Return (X, Y) of the center of cell containing provided text 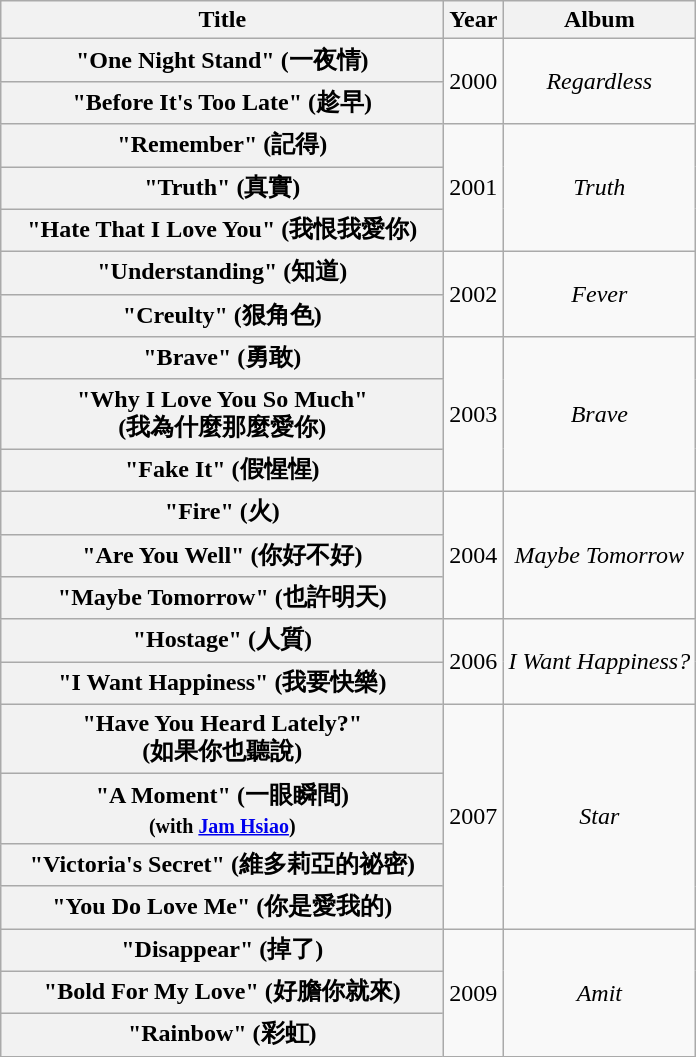
"Why I Love You So Much"(我為什麼那麼愛你) (222, 414)
2003 (474, 414)
"Fake It" (假惺惺) (222, 470)
"Rainbow" (彩虹) (222, 1036)
I Want Happiness? (600, 662)
Amit (600, 992)
2000 (474, 82)
"Have You Heard Lately?"(如果你也聽說) (222, 739)
"I Want Happiness" (我要快樂) (222, 684)
"Hostage" (人質) (222, 640)
"Maybe Tomorrow" (也許明天) (222, 598)
"One Night Stand" (一夜情) (222, 60)
"Truth" (真實) (222, 188)
Brave (600, 414)
"Bold For My Love" (好膽你就來) (222, 992)
Truth (600, 188)
"Remember" (記得) (222, 146)
"Are You Well" (你好不好) (222, 556)
"Hate That I Love You" (我恨我愛你) (222, 230)
Star (600, 816)
"Brave" (勇敢) (222, 358)
"Fire" (火) (222, 512)
2004 (474, 555)
"You Do Love Me" (你是愛我的) (222, 908)
2009 (474, 992)
"Disappear" (掉了) (222, 950)
"A Moment" (一眼瞬間)(with Jam Hsiao) (222, 809)
2007 (474, 816)
"Creulty" (狠角色) (222, 316)
"Understanding" (知道) (222, 274)
"Victoria's Secret" (維多莉亞的祕密) (222, 864)
2006 (474, 662)
Regardless (600, 82)
2002 (474, 294)
Year (474, 20)
Fever (600, 294)
2001 (474, 188)
Title (222, 20)
Album (600, 20)
Maybe Tomorrow (600, 555)
"Before It's Too Late" (趁早) (222, 102)
